Locate the cell with the specified text and output its [x, y] center coordinate. 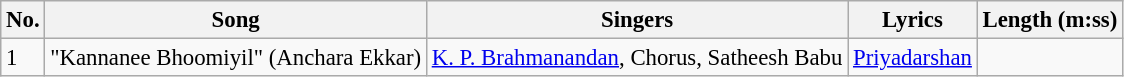
"Kannanee Bhoomiyil" (Anchara Ekkar) [236, 58]
Song [236, 20]
Priyadarshan [913, 58]
K. P. Brahmanandan, Chorus, Satheesh Babu [636, 58]
No. [23, 20]
Length (m:ss) [1050, 20]
Lyrics [913, 20]
Singers [636, 20]
1 [23, 58]
